Find where the given text appears and provide that cell's center as (X, Y) coordinate. 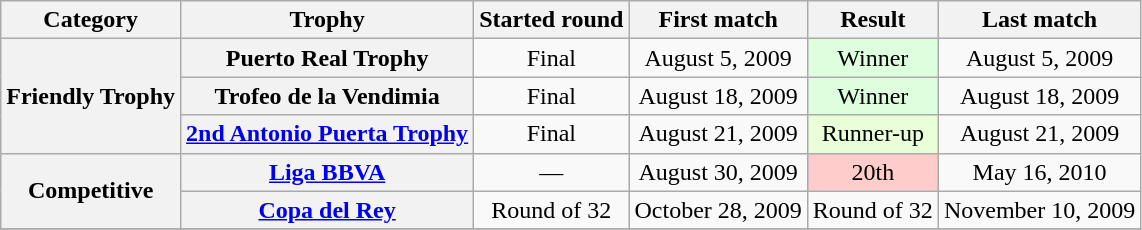
Competitive (91, 191)
August 30, 2009 (718, 172)
Friendly Trophy (91, 96)
October 28, 2009 (718, 210)
Started round (552, 20)
Trophy (328, 20)
Runner-up (872, 134)
Last match (1039, 20)
First match (718, 20)
Result (872, 20)
20th (872, 172)
Puerto Real Trophy (328, 58)
Liga BBVA (328, 172)
— (552, 172)
November 10, 2009 (1039, 210)
Copa del Rey (328, 210)
2nd Antonio Puerta Trophy (328, 134)
May 16, 2010 (1039, 172)
Category (91, 20)
Trofeo de la Vendimia (328, 96)
